Detect which cell encompasses the target text, then output its [X, Y] center coordinate. 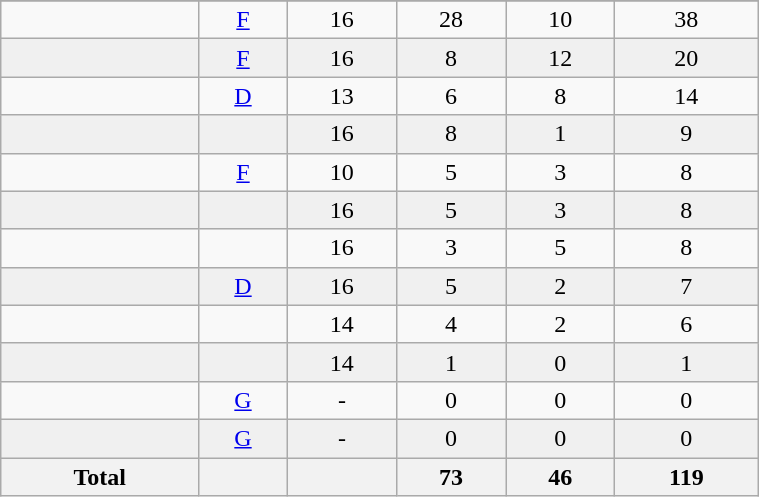
7 [686, 286]
13 [342, 96]
73 [450, 477]
12 [560, 58]
9 [686, 134]
46 [560, 477]
38 [686, 20]
119 [686, 477]
4 [450, 324]
20 [686, 58]
28 [450, 20]
Total [100, 477]
